Pinpoint the cell where the given text exists, returning its (X, Y) midpoint coordinate. 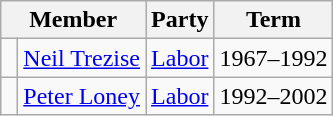
Member (74, 20)
Term (274, 20)
Neil Trezise (82, 58)
1992–2002 (274, 96)
Party (180, 20)
Peter Loney (82, 96)
1967–1992 (274, 58)
